Provide the [x, y] coordinate of the cell's center where the given text is located.  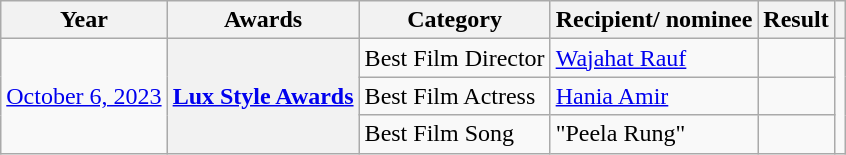
Hania Amir [654, 96]
Best Film Actress [454, 96]
Lux Style Awards [263, 96]
Result [796, 20]
Best Film Director [454, 58]
Awards [263, 20]
October 6, 2023 [84, 96]
Best Film Song [454, 134]
Wajahat Rauf [654, 58]
"Peela Rung" [654, 134]
Category [454, 20]
Year [84, 20]
Recipient/ nominee [654, 20]
